Extract the [x, y] coordinate from the center of the cell holding the provided text.  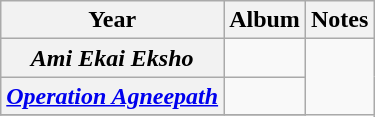
Year [112, 20]
Ami Ekai Eksho [112, 58]
Album [265, 20]
Notes [339, 20]
Operation Agneepath [112, 96]
